Scan for the cell matching the given text and deliver its [x, y] coordinate at center. 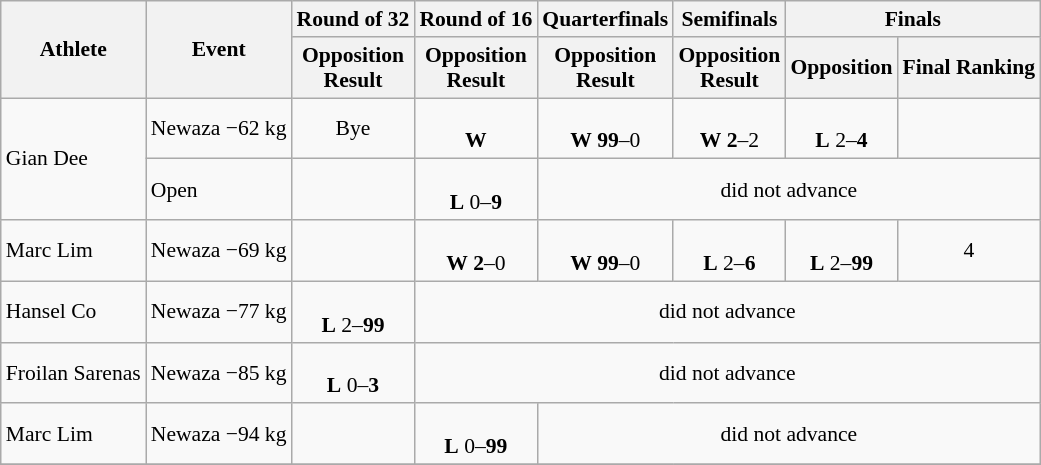
Finals [912, 19]
L 0–99 [476, 434]
Round of 32 [354, 19]
W 2–0 [476, 250]
Bye [354, 128]
Opposition [841, 68]
Newaza −85 kg [219, 372]
Final Ranking [970, 68]
4 [970, 250]
Round of 16 [476, 19]
Event [219, 50]
Semifinals [729, 19]
Newaza −94 kg [219, 434]
W 2–2 [729, 128]
Athlete [74, 50]
Newaza −77 kg [219, 312]
Newaza −62 kg [219, 128]
L 0–9 [476, 190]
Gian Dee [74, 159]
Open [219, 190]
Hansel Co [74, 312]
L 2–6 [729, 250]
L 2–4 [841, 128]
Froilan Sarenas [74, 372]
L 0–3 [354, 372]
W [476, 128]
Newaza −69 kg [219, 250]
Quarterfinals [605, 19]
